Scan for the cell matching the given text and deliver its (X, Y) coordinate at center. 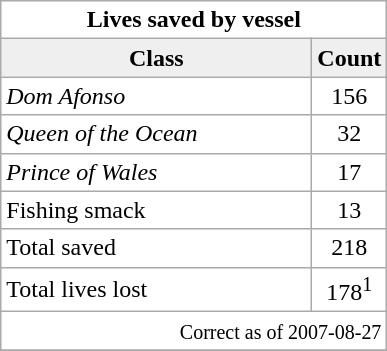
Fishing smack (156, 210)
Correct as of 2007-08-27 (194, 331)
13 (350, 210)
Count (350, 58)
Dom Afonso (156, 96)
Total lives lost (156, 290)
Total saved (156, 248)
Class (156, 58)
32 (350, 134)
Queen of the Ocean (156, 134)
1781 (350, 290)
156 (350, 96)
Lives saved by vessel (194, 20)
218 (350, 248)
17 (350, 172)
Prince of Wales (156, 172)
